Determine the (x, y) coordinate at the center of the cell enclosing the given text.  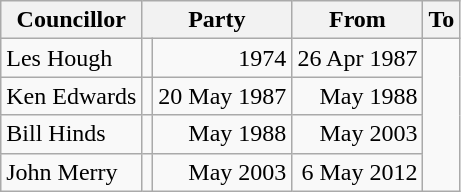
Les Hough (72, 58)
Party (217, 20)
From (358, 20)
Bill Hinds (72, 134)
Ken Edwards (72, 96)
John Merry (72, 172)
To (442, 20)
26 Apr 1987 (358, 58)
1974 (222, 58)
20 May 1987 (222, 96)
6 May 2012 (358, 172)
Councillor (72, 20)
